Provide the [x, y] coordinate of the cell's center where the given text is located.  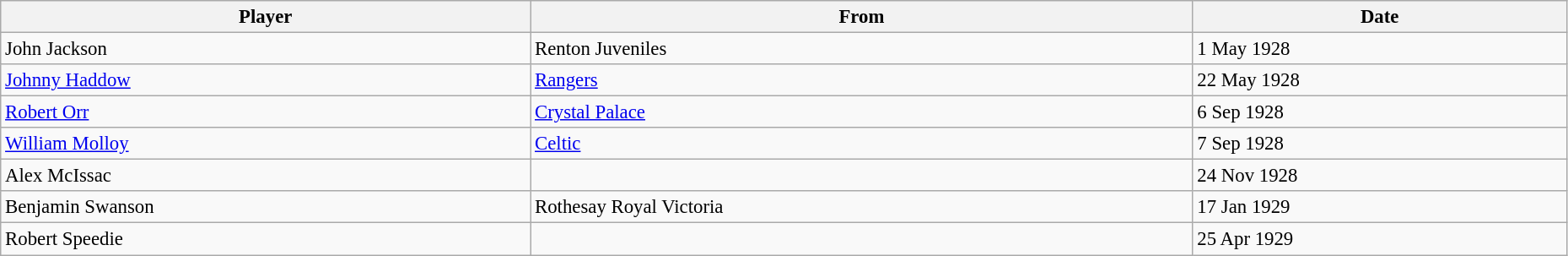
From [862, 17]
Benjamin Swanson [266, 207]
William Molloy [266, 144]
25 Apr 1929 [1380, 239]
Celtic [862, 144]
Johnny Haddow [266, 80]
7 Sep 1928 [1380, 144]
Date [1380, 17]
17 Jan 1929 [1380, 207]
Renton Juveniles [862, 49]
Rothesay Royal Victoria [862, 207]
Rangers [862, 80]
1 May 1928 [1380, 49]
Player [266, 17]
Robert Orr [266, 112]
Crystal Palace [862, 112]
Alex McIssac [266, 176]
6 Sep 1928 [1380, 112]
John Jackson [266, 49]
Robert Speedie [266, 239]
24 Nov 1928 [1380, 176]
22 May 1928 [1380, 80]
